Return [x, y] of the center of cell containing provided text 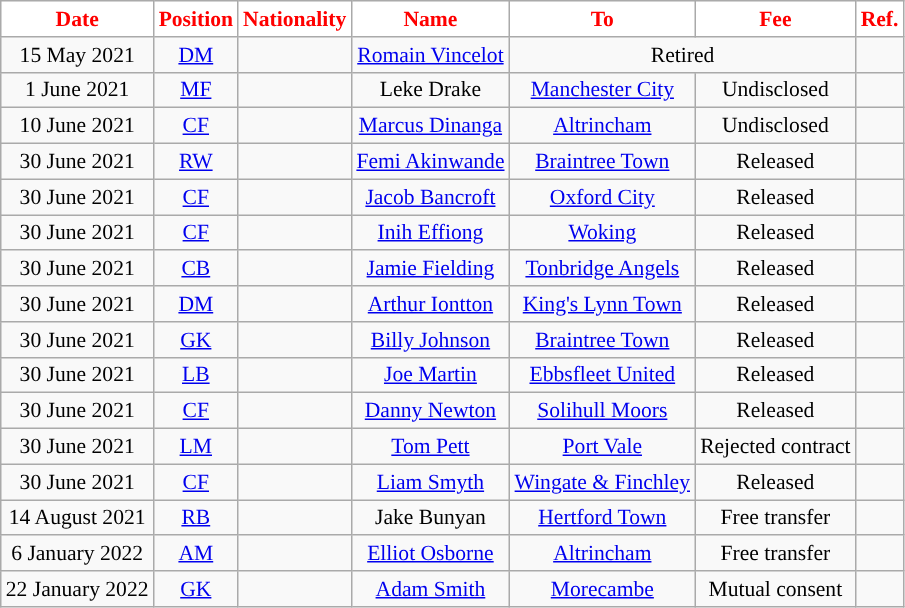
RB [196, 518]
Name [430, 19]
Danny Newton [430, 411]
LM [196, 447]
Port Vale [603, 447]
Tonbridge Angels [603, 269]
Femi Akinwande [430, 162]
Position [196, 19]
CB [196, 269]
Joe Martin [430, 375]
Manchester City [603, 90]
Wingate & Finchley [603, 482]
22 January 2022 [78, 589]
RW [196, 162]
King's Lynn Town [603, 304]
6 January 2022 [78, 554]
Woking [603, 233]
AM [196, 554]
Morecambe [603, 589]
Arthur Iontton [430, 304]
Romain Vincelot [430, 55]
Oxford City [603, 197]
Leke Drake [430, 90]
Tom Pett [430, 447]
Inih Effiong [430, 233]
14 August 2021 [78, 518]
10 June 2021 [78, 126]
Adam Smith [430, 589]
Liam Smyth [430, 482]
Fee [776, 19]
Hertford Town [603, 518]
Jake Bunyan [430, 518]
Ref. [880, 19]
Elliot Osborne [430, 554]
1 June 2021 [78, 90]
15 May 2021 [78, 55]
Marcus Dinanga [430, 126]
LB [196, 375]
Jacob Bancroft [430, 197]
MF [196, 90]
Mutual consent [776, 589]
Nationality [294, 19]
To [603, 19]
Billy Johnson [430, 340]
Rejected contract [776, 447]
Solihull Moors [603, 411]
Retired [683, 55]
Ebbsfleet United [603, 375]
Jamie Fielding [430, 269]
Date [78, 19]
